From the cell containing the given text, extract its center point as [X, Y] coordinate. 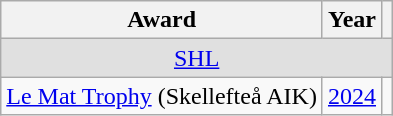
Year [352, 20]
SHL [197, 58]
Award [162, 20]
2024 [352, 96]
Le Mat Trophy (Skellefteå AIK) [162, 96]
